Determine the (x, y) coordinate at the center of the cell enclosing the given text.  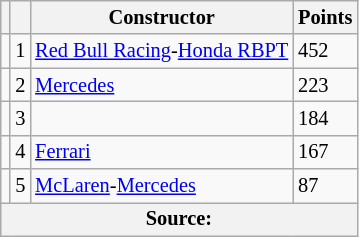
2 (20, 85)
Constructor (162, 17)
McLaren-Mercedes (162, 186)
184 (325, 118)
3 (20, 118)
Red Bull Racing-Honda RBPT (162, 51)
Ferrari (162, 152)
4 (20, 152)
452 (325, 51)
167 (325, 152)
Points (325, 17)
Mercedes (162, 85)
1 (20, 51)
5 (20, 186)
87 (325, 186)
223 (325, 85)
Source: (179, 219)
